Return (X, Y) of the center of cell containing provided text 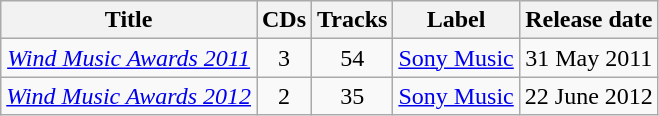
Release date (588, 20)
54 (352, 58)
3 (284, 58)
Wind Music Awards 2011 (129, 58)
Tracks (352, 20)
CDs (284, 20)
2 (284, 96)
35 (352, 96)
31 May 2011 (588, 58)
Label (456, 20)
Wind Music Awards 2012 (129, 96)
22 June 2012 (588, 96)
Title (129, 20)
